Identify which cell holds the provided text, then report its [x, y] central coordinate. 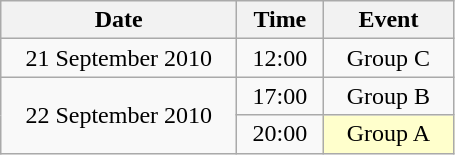
Group C [388, 58]
Event [388, 20]
17:00 [280, 96]
22 September 2010 [119, 115]
Group B [388, 96]
Group A [388, 134]
20:00 [280, 134]
21 September 2010 [119, 58]
Date [119, 20]
Time [280, 20]
12:00 [280, 58]
